For the text-containing cell, return its midpoint in [X, Y] coordinate format. 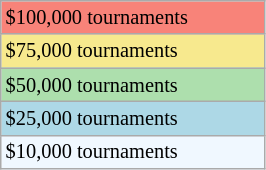
$50,000 tournaments [133, 85]
$75,000 tournaments [133, 51]
$10,000 tournaments [133, 152]
$100,000 tournaments [133, 17]
$25,000 tournaments [133, 118]
